Output the [X, Y] coordinate of the center of the cell containing the given text.  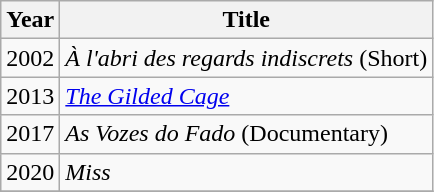
2017 [30, 134]
Year [30, 20]
Miss [246, 172]
As Vozes do Fado (Documentary) [246, 134]
Title [246, 20]
2020 [30, 172]
The Gilded Cage [246, 96]
2002 [30, 58]
À l'abri des regards indiscrets (Short) [246, 58]
2013 [30, 96]
